Return the [x, y] coordinate for the center point of the cell that contains the specified text.  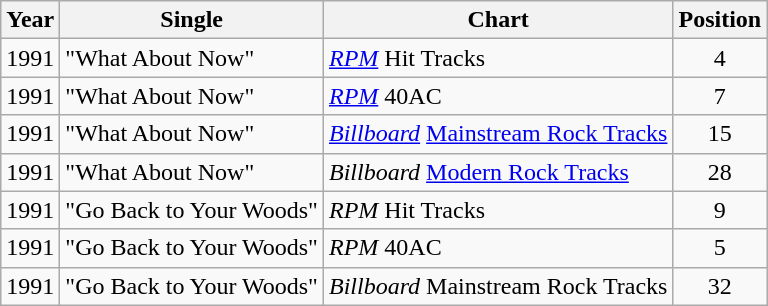
Single [192, 20]
Chart [498, 20]
4 [720, 58]
9 [720, 210]
32 [720, 286]
5 [720, 248]
Year [30, 20]
Billboard Modern Rock Tracks [498, 172]
28 [720, 172]
7 [720, 96]
Position [720, 20]
15 [720, 134]
